Output the (x, y) coordinate of the center of the cell containing the given text.  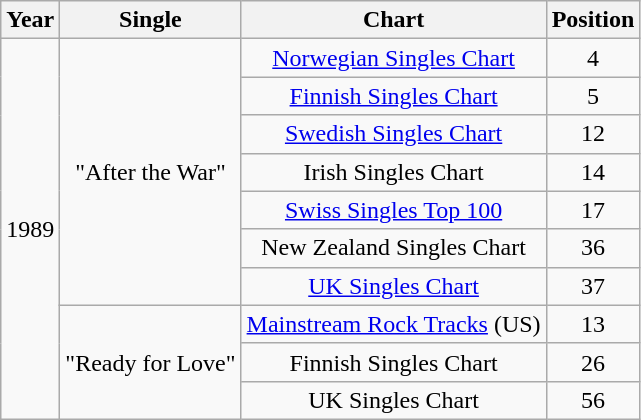
5 (593, 96)
Norwegian Singles Chart (394, 58)
37 (593, 286)
Swedish Singles Chart (394, 134)
"After the War" (150, 172)
Position (593, 20)
17 (593, 210)
Chart (394, 20)
13 (593, 324)
Year (30, 20)
Irish Singles Chart (394, 172)
4 (593, 58)
26 (593, 362)
56 (593, 400)
1989 (30, 230)
36 (593, 248)
"Ready for Love" (150, 362)
Swiss Singles Top 100 (394, 210)
Single (150, 20)
Mainstream Rock Tracks (US) (394, 324)
12 (593, 134)
New Zealand Singles Chart (394, 248)
14 (593, 172)
